Return (X, Y) of the center of cell containing provided text 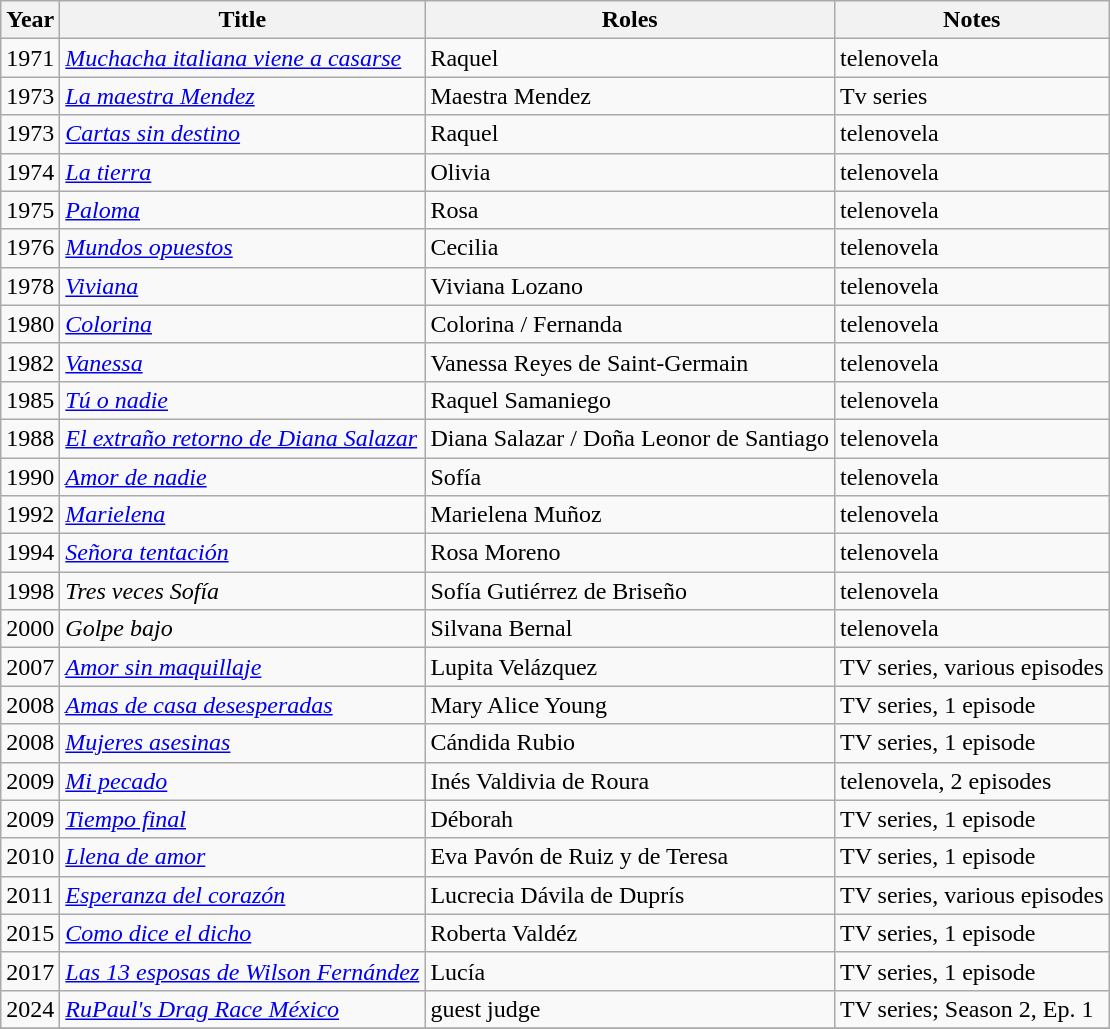
Olivia (630, 172)
Señora tentación (242, 553)
Mary Alice Young (630, 705)
2007 (30, 667)
Cartas sin destino (242, 134)
Marielena Muñoz (630, 515)
2000 (30, 629)
TV series; Season 2, Ep. 1 (972, 1009)
Roles (630, 20)
Cecilia (630, 248)
El extraño retorno de Diana Salazar (242, 438)
Diana Salazar / Doña Leonor de Santiago (630, 438)
2024 (30, 1009)
La maestra Mendez (242, 96)
Viviana Lozano (630, 286)
Maestra Mendez (630, 96)
Déborah (630, 819)
Raquel Samaniego (630, 400)
2011 (30, 895)
1975 (30, 210)
Notes (972, 20)
Cándida Rubio (630, 743)
Amor sin maquillaje (242, 667)
Mi pecado (242, 781)
1994 (30, 553)
2015 (30, 933)
Paloma (242, 210)
Amas de casa desesperadas (242, 705)
Llena de amor (242, 857)
Esperanza del corazón (242, 895)
1985 (30, 400)
Tres veces Sofía (242, 591)
Vanessa (242, 362)
1988 (30, 438)
Las 13 esposas de Wilson Fernández (242, 971)
Inés Valdivia de Roura (630, 781)
1971 (30, 58)
2010 (30, 857)
1998 (30, 591)
telenovela, 2 episodes (972, 781)
Muchacha italiana viene a casarse (242, 58)
Golpe bajo (242, 629)
1982 (30, 362)
RuPaul's Drag Race México (242, 1009)
1990 (30, 477)
2017 (30, 971)
Vanessa Reyes de Saint-Germain (630, 362)
Tú o nadie (242, 400)
Title (242, 20)
1980 (30, 324)
Mundos opuestos (242, 248)
Sofía Gutiérrez de Briseño (630, 591)
La tierra (242, 172)
1992 (30, 515)
Lupita Velázquez (630, 667)
Lucrecia Dávila de Duprís (630, 895)
Tv series (972, 96)
Viviana (242, 286)
Mujeres asesinas (242, 743)
Colorina / Fernanda (630, 324)
Amor de nadie (242, 477)
Rosa Moreno (630, 553)
Roberta Valdéz (630, 933)
Eva Pavón de Ruiz y de Teresa (630, 857)
Marielena (242, 515)
Como dice el dicho (242, 933)
Year (30, 20)
Rosa (630, 210)
Colorina (242, 324)
Lucía (630, 971)
1976 (30, 248)
guest judge (630, 1009)
1978 (30, 286)
Sofía (630, 477)
Silvana Bernal (630, 629)
1974 (30, 172)
Tiempo final (242, 819)
